Return (X, Y) of the center of cell containing provided text 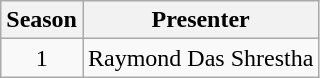
Raymond Das Shrestha (200, 58)
Presenter (200, 20)
Season (42, 20)
1 (42, 58)
